From the cell containing the given text, extract its center point as [x, y] coordinate. 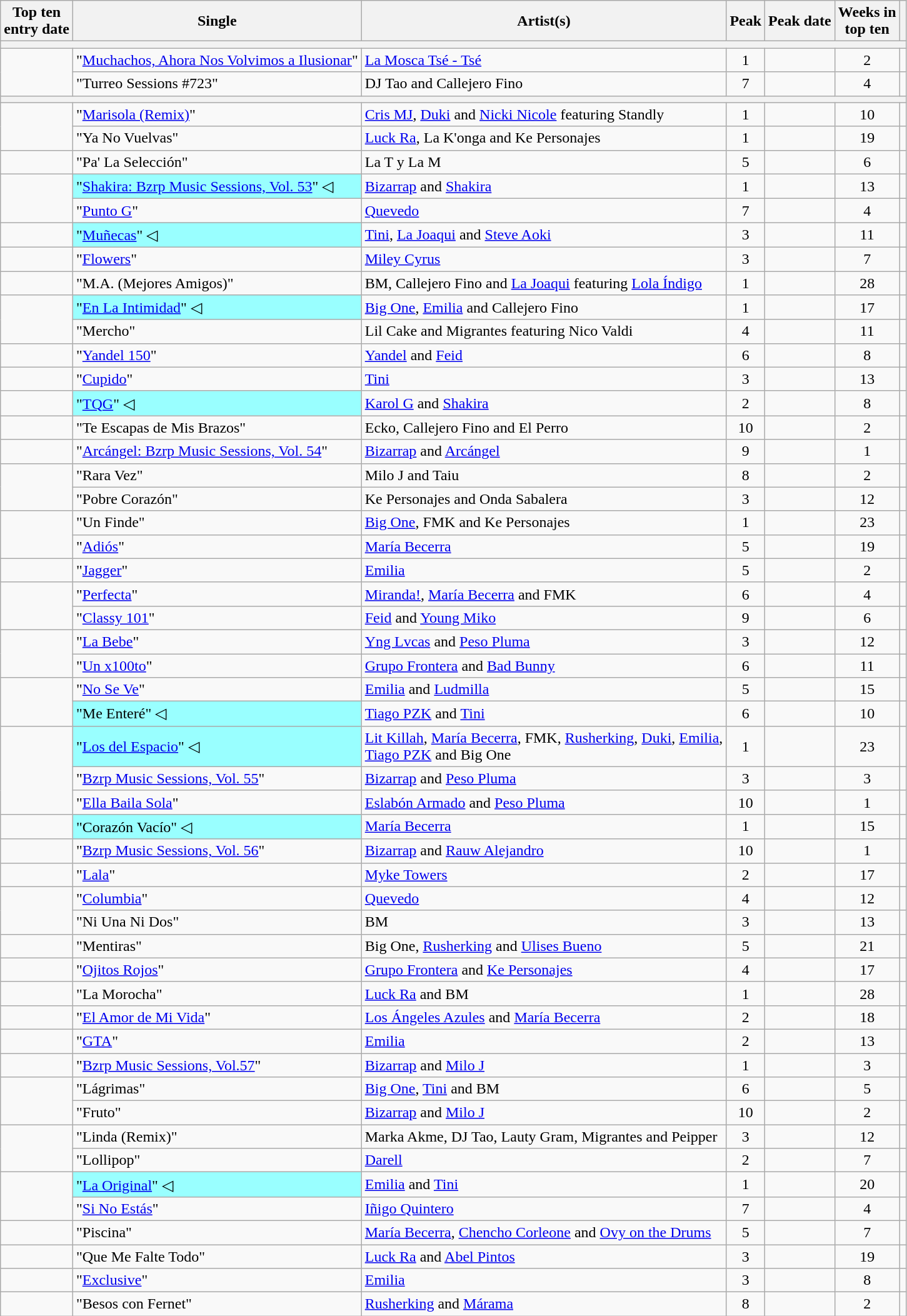
"Bzrp Music Sessions, Vol.57" [217, 1065]
La Mosca Tsé - Tsé [544, 60]
"Cupido" [217, 379]
Peak [746, 21]
"M.A. (Mejores Amigos)" [217, 283]
Emilia and Ludmilla [544, 690]
"Mercho" [217, 331]
Karol G and Shakira [544, 403]
"Pobre Corazón" [217, 499]
Weeks intop ten [867, 21]
"La Original" ◁ [217, 1185]
Grupo Frontera and Ke Personajes [544, 970]
"TQG" ◁ [217, 403]
Lil Cake and Migrantes featuring Nico Valdi [544, 331]
"Classy 101" [217, 618]
"Piscina" [217, 1232]
"Punto G" [217, 211]
"Muñecas" ◁ [217, 235]
Bizarrap and Arcángel [544, 451]
"Perfecta" [217, 594]
"Ojitos Rojos" [217, 970]
"Rara Vez" [217, 475]
Yng Lvcas and Peso Pluma [544, 641]
"Un x100to" [217, 666]
Top tenentry date [37, 21]
"Exclusive" [217, 1280]
"Muchachos, Ahora Nos Volvimos a Ilusionar" [217, 60]
21 [867, 946]
Miranda!, María Becerra and FMK [544, 594]
"Besos con Fernet" [217, 1304]
"Los del Espacio" ◁ [217, 746]
"Si No Estás" [217, 1208]
Ecko, Callejero Fino and El Perro [544, 428]
Big One, FMK and Ke Personajes [544, 523]
Big One, Rusherking and Ulises Bueno [544, 946]
"El Amor de Mi Vida" [217, 1017]
La T y La M [544, 162]
Single [217, 21]
Big One, Emilia and Callejero Fino [544, 308]
"GTA" [217, 1041]
Myke Towers [544, 875]
BM, Callejero Fino and La Joaqui featuring Lola Índigo [544, 283]
"Ya No Vuelvas" [217, 138]
Grupo Frontera and Bad Bunny [544, 666]
Marka Akme, DJ Tao, Lauty Gram, Migrantes and Peipper [544, 1137]
"Ella Baila Sola" [217, 802]
BM [544, 922]
María Becerra, Chencho Corleone and Ovy on the Drums [544, 1232]
"Turreo Sessions #723" [217, 84]
"Shakira: Bzrp Music Sessions, Vol. 53" ◁ [217, 186]
Peak date [800, 21]
"Me Enteré" ◁ [217, 714]
Lit Killah, María Becerra, FMK, Rusherking, Duki, Emilia,Tiago PZK and Big One [544, 746]
Bizarrap and Shakira [544, 186]
Artist(s) [544, 21]
Darell [544, 1160]
Rusherking and Márama [544, 1304]
Emilia and Tini [544, 1185]
Miley Cyrus [544, 259]
"Adiós" [217, 546]
"Corazón Vacío" ◁ [217, 826]
Luck Ra and BM [544, 993]
Luck Ra, La K'onga and Ke Personajes [544, 138]
"La Morocha" [217, 993]
"Lágrimas" [217, 1089]
Tini [544, 379]
"Un Finde" [217, 523]
Ke Personajes and Onda Sabalera [544, 499]
20 [867, 1185]
"Te Escapas de Mis Brazos" [217, 428]
Bizarrap and Rauw Alejandro [544, 851]
"Fruto" [217, 1113]
Yandel and Feid [544, 355]
Feid and Young Miko [544, 618]
"Lollipop" [217, 1160]
Tiago PZK and Tini [544, 714]
18 [867, 1017]
"En La Intimidad" ◁ [217, 308]
"Mentiras" [217, 946]
"Ni Una Ni Dos" [217, 922]
Big One, Tini and BM [544, 1089]
Iñigo Quintero [544, 1208]
"Yandel 150" [217, 355]
"Marisola (Remix)" [217, 114]
"Flowers" [217, 259]
"Bzrp Music Sessions, Vol. 55" [217, 778]
"No Se Ve" [217, 690]
"Arcángel: Bzrp Music Sessions, Vol. 54" [217, 451]
"La Bebe" [217, 641]
"Lala" [217, 875]
Luck Ra and Abel Pintos [544, 1256]
Bizarrap and Peso Pluma [544, 778]
DJ Tao and Callejero Fino [544, 84]
"Jagger" [217, 570]
Eslabón Armado and Peso Pluma [544, 802]
"Linda (Remix)" [217, 1137]
Cris MJ, Duki and Nicki Nicole featuring Standly [544, 114]
"Pa' La Selección" [217, 162]
"Bzrp Music Sessions, Vol. 56" [217, 851]
Milo J and Taiu [544, 475]
"Que Me Falte Todo" [217, 1256]
Tini, La Joaqui and Steve Aoki [544, 235]
"Columbia" [217, 898]
Los Ángeles Azules and María Becerra [544, 1017]
